Pinpoint the cell where the given text exists, returning its [x, y] midpoint coordinate. 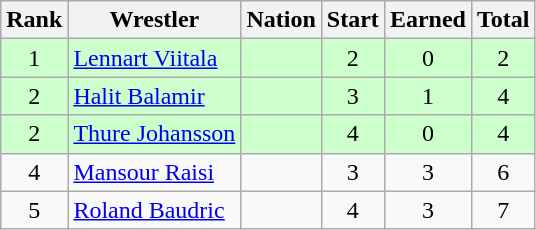
Mansour Raisi [154, 172]
Halit Balamir [154, 96]
6 [503, 172]
Roland Baudric [154, 210]
Wrestler [154, 20]
Earned [428, 20]
5 [34, 210]
Rank [34, 20]
Total [503, 20]
Lennart Viitala [154, 58]
7 [503, 210]
Start [352, 20]
Nation [281, 20]
Thure Johansson [154, 134]
